Find where the given text appears and provide that cell's center as (X, Y) coordinate. 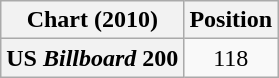
Position (231, 20)
118 (231, 58)
Chart (2010) (92, 20)
US Billboard 200 (92, 58)
